Return [x, y] of the center of cell containing provided text 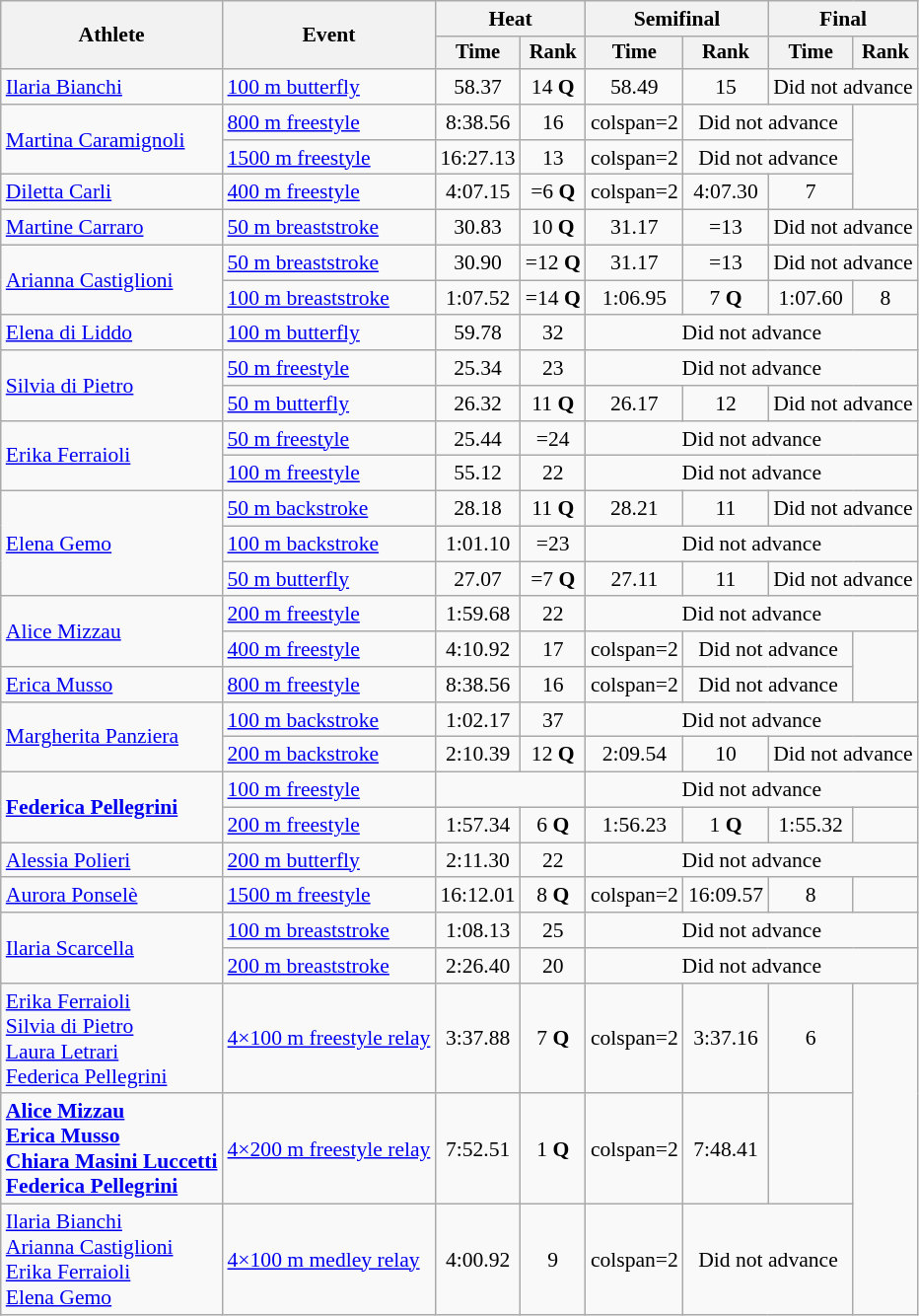
13 [553, 158]
6 [811, 1039]
Alice MizzauErica MussoChiara Masini LuccettiFederica Pellegrini [112, 1149]
7 [811, 192]
1:55.32 [811, 826]
Ilaria Scarcella [112, 947]
16:09.57 [726, 896]
=14 Q [553, 298]
25.44 [477, 439]
4×100 m medley relay [329, 1260]
Elena Gemo [112, 545]
2:26.40 [477, 966]
32 [553, 333]
=12 Q [553, 263]
16:12.01 [477, 896]
58.37 [477, 87]
20 [553, 966]
1:06.95 [635, 298]
4:07.30 [726, 192]
Silvia di Pietro [112, 385]
10 Q [553, 228]
1:02.17 [477, 720]
4:07.15 [477, 192]
Ilaria BianchiArianna CastiglioniErika FerraioliElena Gemo [112, 1260]
1:59.68 [477, 615]
6 Q [553, 826]
1:57.34 [477, 826]
3:37.16 [726, 1039]
23 [553, 368]
7:48.41 [726, 1149]
27.11 [635, 579]
Semifinal [676, 19]
7:52.51 [477, 1149]
Alessia Polieri [112, 860]
30.83 [477, 228]
26.32 [477, 403]
Erika FerraioliSilvia di PietroLaura LetrariFederica Pellegrini [112, 1039]
59.78 [477, 333]
Erica Musso [112, 685]
Athlete [112, 36]
200 m butterfly [329, 860]
25.34 [477, 368]
4×100 m freestyle relay [329, 1039]
28.21 [635, 509]
Ilaria Bianchi [112, 87]
3:37.88 [477, 1039]
28.18 [477, 509]
Erika Ferraioli [112, 456]
1:01.10 [477, 545]
4:10.92 [477, 649]
58.49 [635, 87]
Martina Caramignoli [112, 140]
27.07 [477, 579]
4×200 m freestyle relay [329, 1149]
1:07.52 [477, 298]
Alice Mizzau [112, 631]
1:08.13 [477, 930]
30.90 [477, 263]
2:11.30 [477, 860]
=6 Q [553, 192]
=24 [553, 439]
8 Q [553, 896]
Aurora Ponselè [112, 896]
=7 Q [553, 579]
37 [553, 720]
Final [843, 19]
Martine Carraro [112, 228]
Heat [510, 19]
2:10.39 [477, 755]
200 m breaststroke [329, 966]
9 [553, 1260]
15 [726, 87]
25 [553, 930]
1:07.60 [811, 298]
12 Q [553, 755]
26.17 [635, 403]
4:00.92 [477, 1260]
14 Q [553, 87]
17 [553, 649]
Event [329, 36]
Federica Pellegrini [112, 807]
10 [726, 755]
200 m backstroke [329, 755]
12 [726, 403]
2:09.54 [635, 755]
1:56.23 [635, 826]
Diletta Carli [112, 192]
Elena di Liddo [112, 333]
Margherita Panziera [112, 738]
55.12 [477, 474]
Arianna Castiglioni [112, 280]
50 m backstroke [329, 509]
=23 [553, 545]
16:27.13 [477, 158]
